Determine the [x, y] coordinate at the center of the cell enclosing the given text.  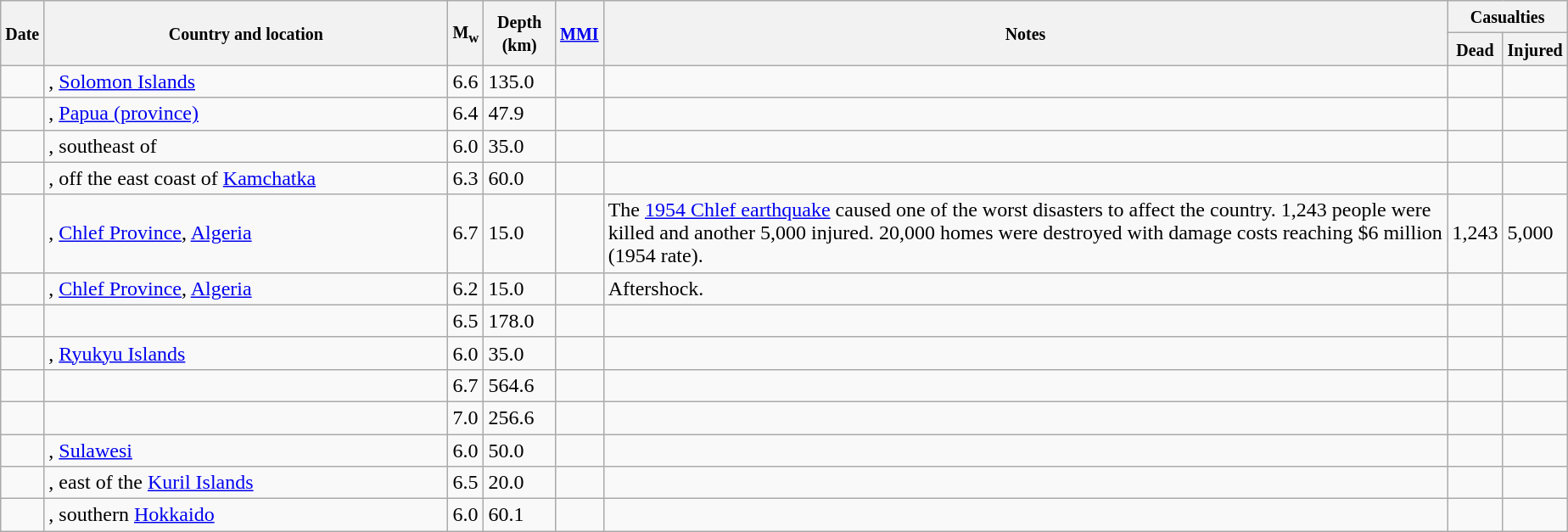
6.2 [466, 288]
, Sulawesi [246, 451]
50.0 [519, 451]
Dead [1475, 49]
Date [22, 33]
, east of the Kuril Islands [246, 483]
Country and location [246, 33]
, southern Hokkaido [246, 515]
7.0 [466, 417]
6.6 [466, 81]
47.9 [519, 114]
60.0 [519, 178]
, Solomon Islands [246, 81]
Depth (km) [519, 33]
6.3 [466, 178]
, Papua (province) [246, 114]
135.0 [519, 81]
60.1 [519, 515]
Casualties [1507, 17]
Aftershock. [1025, 288]
5,000 [1535, 233]
564.6 [519, 385]
6.4 [466, 114]
, off the east coast of Kamchatka [246, 178]
Mw [466, 33]
Notes [1025, 33]
178.0 [519, 321]
Injured [1535, 49]
256.6 [519, 417]
, southeast of [246, 146]
20.0 [519, 483]
MMI [580, 33]
1,243 [1475, 233]
, Ryukyu Islands [246, 353]
